Search for the cell housing the specified text and yield its [X, Y] center coordinate. 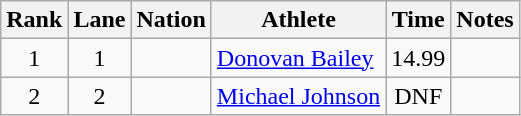
Nation [171, 20]
Donovan Bailey [298, 58]
DNF [418, 96]
Athlete [298, 20]
14.99 [418, 58]
Time [418, 20]
Rank [34, 20]
Lane [100, 20]
Michael Johnson [298, 96]
Notes [485, 20]
